Detect which cell encompasses the target text, then output its [X, Y] center coordinate. 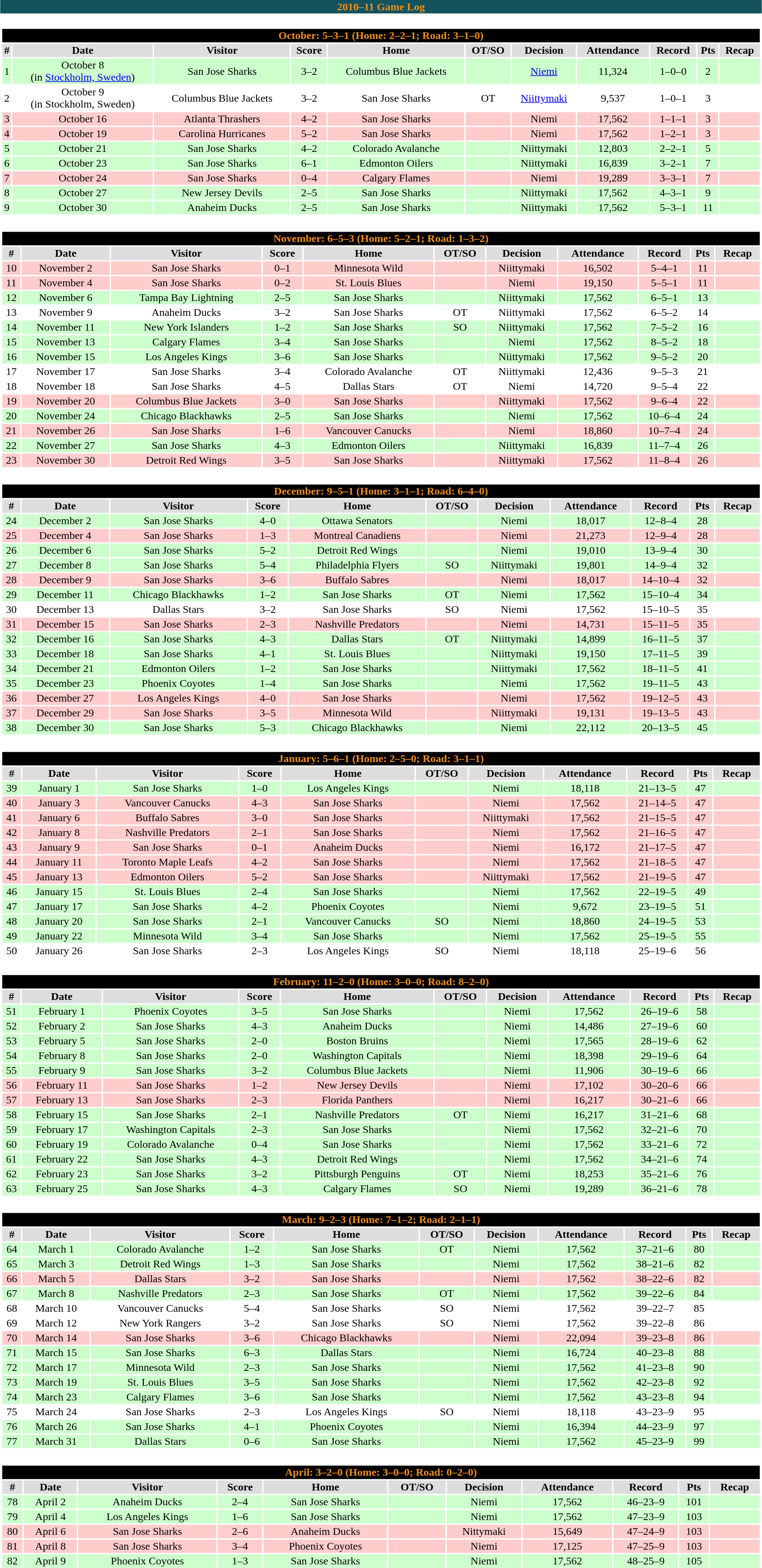
30–20–6 [659, 1086]
9–5–4 [664, 387]
14–9–4 [661, 565]
15 [11, 342]
October 19 [82, 134]
48–25–9 [646, 1561]
November 30 [65, 460]
December 27 [65, 698]
November 11 [65, 327]
February 13 [62, 1100]
December 21 [65, 669]
New York Islanders [186, 327]
14,720 [598, 387]
20–13–5 [661, 728]
November 17 [65, 371]
9–5–2 [664, 357]
9–6–4 [664, 401]
March 24 [56, 1412]
December 29 [65, 713]
November 26 [65, 431]
85 [699, 1309]
23 [11, 460]
10–7–4 [664, 431]
28–19–6 [659, 1041]
March 26 [56, 1427]
November 24 [65, 416]
21–14–5 [657, 803]
46–23–9 [646, 1502]
October 9(in Stockholm, Sweden) [82, 98]
February: 11–2–0 (Home: 3–0–0; Road: 8–2–0) [381, 982]
November: 6–5–3 (Home: 5–2–1; Road: 1–3–2) [381, 239]
Toronto Maple Leafs [167, 862]
42 [12, 833]
43–23–9 [655, 1412]
26–19–6 [659, 1011]
17 [11, 371]
12,436 [598, 371]
January 3 [59, 803]
36 [11, 698]
22–19–5 [657, 892]
29 [11, 594]
November 15 [65, 357]
1–0 [260, 788]
April 6 [50, 1532]
6 [7, 164]
6–3 [252, 1353]
February 11 [62, 1086]
January 11 [59, 862]
21–13–5 [657, 788]
92 [699, 1382]
17,565 [589, 1041]
October 27 [82, 193]
January 9 [59, 847]
November 4 [65, 283]
15–11–5 [661, 624]
March 31 [56, 1441]
Atlanta Thrashers [222, 119]
12 [11, 298]
38–21–6 [655, 1264]
March 15 [56, 1353]
March 23 [56, 1397]
October 16 [82, 119]
January 15 [59, 892]
1–1–1 [673, 119]
March 19 [56, 1382]
42–23–8 [655, 1382]
18,398 [589, 1056]
February 1 [62, 1011]
47–24–9 [646, 1532]
14,899 [591, 639]
90 [699, 1368]
47–23–9 [646, 1516]
30–19–6 [659, 1070]
October: 5–3–1 (Home: 2–2–1; Road: 3–1–0) [381, 35]
January 17 [59, 906]
0–6 [252, 1441]
April: 3–2–0 (Home: 3–0–0; Road: 0–2–0) [381, 1473]
67 [12, 1293]
January 1 [59, 788]
March 12 [56, 1323]
38–22–6 [655, 1279]
27–19–6 [659, 1026]
61 [11, 1159]
3–3–1 [673, 178]
24–19–5 [657, 922]
January 20 [59, 922]
31 [11, 624]
35–21–6 [659, 1174]
10–6–4 [664, 416]
November 2 [65, 268]
December 23 [65, 683]
19 [11, 401]
1 [7, 71]
73 [12, 1382]
6–5–1 [664, 298]
57 [11, 1100]
New York Rangers [160, 1323]
Florida Panthers [357, 1100]
February 8 [62, 1056]
21–15–5 [657, 818]
February 2 [62, 1026]
9,672 [585, 906]
17,125 [567, 1546]
Montreal Canadiens [357, 535]
5–3 [268, 728]
39–22–6 [655, 1293]
16,724 [581, 1353]
0–2 [283, 283]
Pittsburgh Penguins [357, 1174]
19–13–5 [661, 713]
November 18 [65, 387]
3–2–1 [673, 164]
February 17 [62, 1129]
5–3–1 [673, 207]
36–21–6 [659, 1189]
101 [694, 1502]
February 5 [62, 1041]
January 13 [59, 877]
50 [12, 951]
8 [7, 193]
95 [699, 1412]
7–5–2 [664, 327]
4–3–1 [673, 193]
October 24 [82, 178]
52 [11, 1026]
Tampa Bay Lightning [186, 298]
February 15 [62, 1115]
25 [11, 535]
December 6 [65, 551]
21–18–5 [657, 862]
December: 9–5–1 (Home: 3–1–1; Road: 6–4–0) [381, 491]
97 [699, 1427]
October 30 [82, 207]
December 11 [65, 594]
14,486 [589, 1026]
23–19–5 [657, 906]
6–1 [309, 164]
November 9 [65, 312]
April 8 [50, 1546]
63 [11, 1189]
18,253 [589, 1174]
22,094 [581, 1338]
March 5 [56, 1279]
January 26 [59, 951]
February 22 [62, 1159]
15–10–5 [661, 610]
10 [11, 268]
November 6 [65, 298]
38 [11, 728]
75 [12, 1412]
December 15 [65, 624]
105 [694, 1561]
69 [12, 1323]
12,803 [613, 148]
29–19–6 [659, 1056]
11–7–4 [664, 446]
October 8(in Stockholm, Sweden) [82, 71]
19,010 [591, 551]
April 2 [50, 1502]
17,102 [589, 1086]
October 23 [82, 164]
December 18 [65, 654]
21,273 [591, 535]
March: 9–2–3 (Home: 7–1–2; Road: 2–1–1) [381, 1220]
December 16 [65, 639]
37–21–6 [655, 1249]
November 27 [65, 446]
November 20 [65, 401]
46 [12, 892]
43–23–8 [655, 1397]
March 3 [56, 1264]
17–11–5 [661, 654]
19,131 [591, 713]
March 8 [56, 1293]
16,502 [598, 268]
April 4 [50, 1516]
34–21–6 [659, 1159]
December 30 [65, 728]
15,649 [567, 1532]
February 9 [62, 1070]
32–21–6 [659, 1129]
October 21 [82, 148]
81 [13, 1546]
Nittymaki [484, 1532]
1–4 [268, 683]
11,324 [613, 71]
February 19 [62, 1145]
1–2–1 [673, 134]
December 2 [65, 521]
5–4–1 [664, 268]
5–5–1 [664, 283]
31–21–6 [659, 1115]
15–10–4 [661, 594]
33 [11, 654]
39–22–7 [655, 1309]
4–5 [283, 387]
9–5–3 [664, 371]
88 [699, 1353]
14–10–4 [661, 580]
9,537 [613, 98]
January: 5–6–1 (Home: 2–5–0; Road: 3–1–1) [381, 758]
6–5–2 [664, 312]
16,172 [585, 847]
Boston Bruins [357, 1041]
19,801 [591, 565]
48 [12, 922]
1–0–0 [673, 71]
12–9–4 [661, 535]
January 22 [59, 936]
47–25–9 [646, 1546]
April 9 [50, 1561]
45–23–9 [655, 1441]
December 13 [65, 610]
71 [12, 1353]
February 25 [62, 1189]
December 9 [65, 580]
21–17–5 [657, 847]
19–11–5 [661, 683]
11–8–4 [664, 460]
21–16–5 [657, 833]
1–0–1 [673, 98]
59 [11, 1129]
13–9–4 [661, 551]
18–11–5 [661, 669]
16,394 [581, 1427]
14,731 [591, 624]
41–23–8 [655, 1368]
44–23–9 [655, 1427]
March 14 [56, 1338]
11,906 [589, 1070]
39–22–8 [655, 1323]
44 [12, 862]
27 [11, 565]
65 [12, 1264]
54 [11, 1056]
8–5–2 [664, 342]
February 23 [62, 1174]
30–21–6 [659, 1100]
77 [12, 1441]
2010–11 Game Log [381, 7]
March 17 [56, 1368]
22,112 [591, 728]
January 6 [59, 818]
40 [12, 803]
79 [13, 1516]
25–19–5 [657, 936]
16–11–5 [661, 639]
40–23–8 [655, 1353]
Philadelphia Flyers [357, 565]
March 1 [56, 1249]
99 [699, 1441]
84 [699, 1293]
2–6 [240, 1532]
21–19–5 [657, 877]
2–2–1 [673, 148]
December 8 [65, 565]
January 8 [59, 833]
39–23–8 [655, 1338]
19–12–5 [661, 698]
Carolina Hurricanes [222, 134]
12–8–4 [661, 521]
4 [7, 134]
25–19–6 [657, 951]
November 13 [65, 342]
March 10 [56, 1309]
December 4 [65, 535]
94 [699, 1397]
Ottawa Senators [357, 521]
33–21–6 [659, 1145]
